Provide the [X, Y] coordinate of the cell's center where the given text is located.  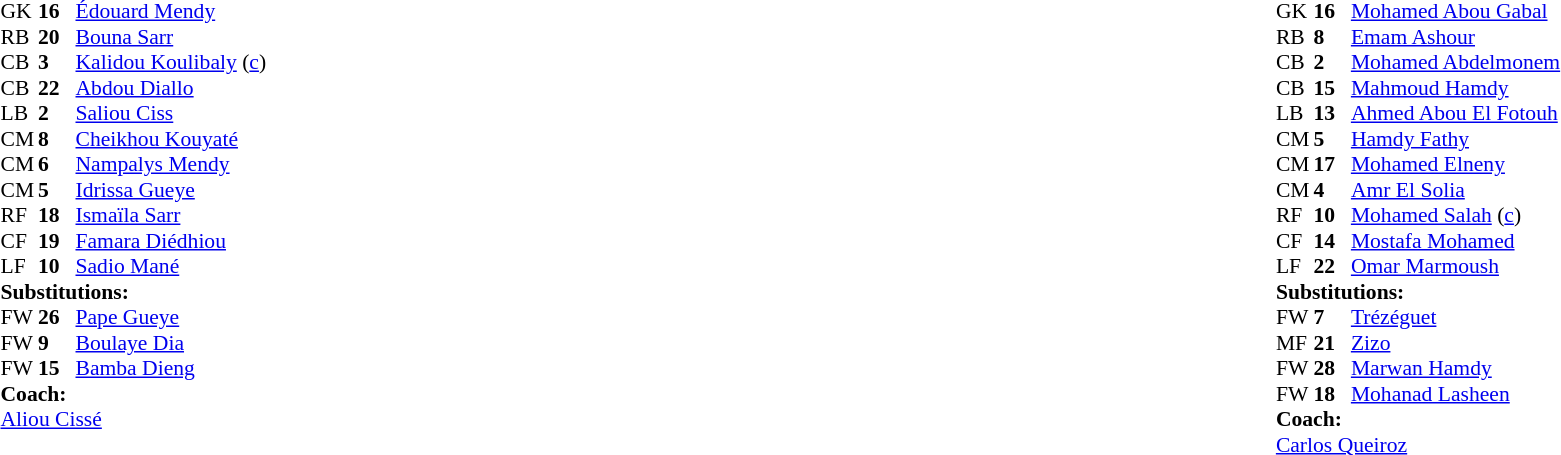
Cheikhou Kouyaté [172, 139]
Mostafa Mohamed [1456, 241]
Hamdy Fathy [1456, 139]
Pape Gueye [172, 317]
Bamba Dieng [172, 369]
9 [57, 343]
Mohamed Salah (c) [1456, 215]
21 [1332, 343]
MF [1295, 343]
Trézéguet [1456, 317]
Mohamed Elneny [1456, 165]
Emam Ashour [1456, 37]
Aliou Cissé [133, 419]
Ahmed Abou El Fotouh [1456, 113]
Boulaye Dia [172, 343]
Amr El Solia [1456, 190]
26 [57, 317]
14 [1332, 241]
Idrissa Gueye [172, 190]
28 [1332, 369]
4 [1332, 190]
7 [1332, 317]
Nampalys Mendy [172, 165]
6 [57, 165]
20 [57, 37]
Ismaïla Sarr [172, 215]
Kalidou Koulibaly (c) [172, 63]
Mohamed Abdelmonem [1456, 63]
Zizo [1456, 343]
Mahmoud Hamdy [1456, 88]
13 [1332, 113]
Famara Diédhiou [172, 241]
Sadio Mané [172, 267]
3 [57, 63]
17 [1332, 165]
Omar Marmoush [1456, 267]
Mohanad Lasheen [1456, 394]
Saliou Ciss [172, 113]
Marwan Hamdy [1456, 369]
19 [57, 241]
Bouna Sarr [172, 37]
Abdou Diallo [172, 88]
